Return (x, y) of the center of cell containing provided text 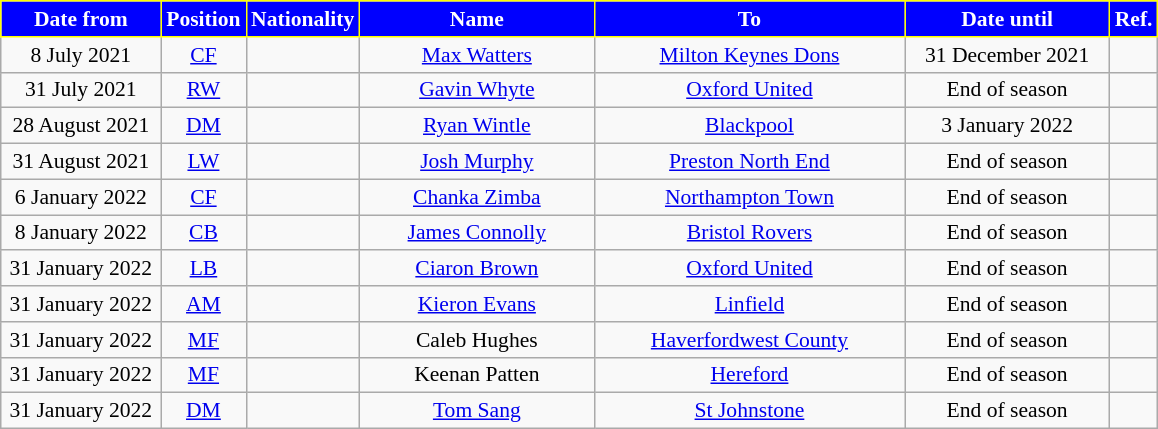
31 December 2021 (1008, 55)
Josh Murphy (476, 162)
Caleb Hughes (476, 340)
James Connolly (476, 233)
28 August 2021 (81, 126)
Hereford (749, 375)
8 July 2021 (81, 55)
Chanka Zimba (476, 197)
RW (204, 90)
Northampton Town (749, 197)
Date from (81, 19)
Ciaron Brown (476, 269)
Blackpool (749, 126)
Max Watters (476, 55)
Position (204, 19)
31 July 2021 (81, 90)
To (749, 19)
Date until (1008, 19)
Ryan Wintle (476, 126)
Linfield (749, 304)
Keenan Patten (476, 375)
8 January 2022 (81, 233)
Bristol Rovers (749, 233)
3 January 2022 (1008, 126)
CB (204, 233)
Ref. (1134, 19)
LW (204, 162)
Kieron Evans (476, 304)
Gavin Whyte (476, 90)
LB (204, 269)
Nationality (302, 19)
6 January 2022 (81, 197)
Haverfordwest County (749, 340)
Preston North End (749, 162)
AM (204, 304)
Tom Sang (476, 411)
St Johnstone (749, 411)
Name (476, 19)
31 August 2021 (81, 162)
Milton Keynes Dons (749, 55)
